Return the [X, Y] coordinate for the center point of the cell that contains the specified text.  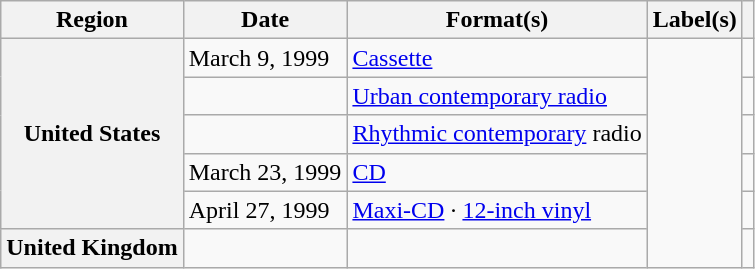
Rhythmic contemporary radio [497, 134]
United Kingdom [92, 248]
April 27, 1999 [265, 210]
March 9, 1999 [265, 58]
Format(s) [497, 20]
Urban contemporary radio [497, 96]
March 23, 1999 [265, 172]
Date [265, 20]
Region [92, 20]
Cassette [497, 58]
Label(s) [694, 20]
United States [92, 134]
Maxi-CD · 12-inch vinyl [497, 210]
CD [497, 172]
